Return (x, y) of the center of cell containing provided text 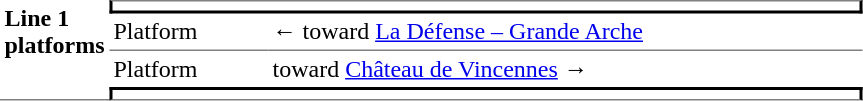
← toward La Défense – Grande Arche (565, 33)
toward Château de Vincennes → (565, 69)
Line 1 platforms (54, 50)
